Return (x, y) of the center of cell containing provided text 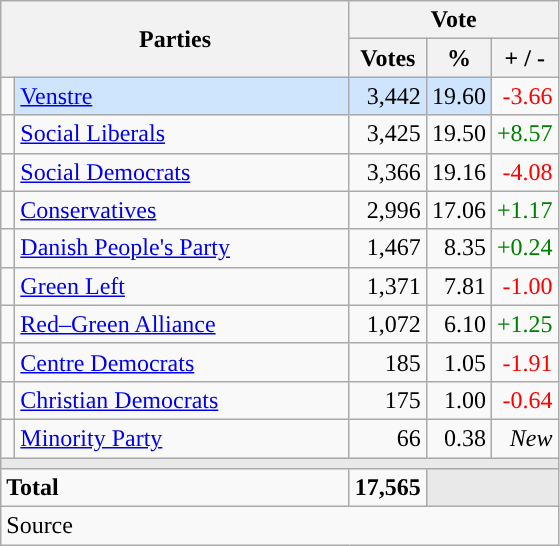
1,371 (388, 286)
Centre Democrats (182, 362)
+8.57 (524, 134)
17,565 (388, 488)
% (458, 58)
Venstre (182, 96)
Conservatives (182, 210)
Vote (454, 20)
+ / - (524, 58)
17.06 (458, 210)
Danish People's Party (182, 248)
Social Democrats (182, 172)
8.35 (458, 248)
185 (388, 362)
19.50 (458, 134)
Red–Green Alliance (182, 324)
175 (388, 400)
-4.08 (524, 172)
19.60 (458, 96)
Minority Party (182, 438)
-1.91 (524, 362)
7.81 (458, 286)
Green Left (182, 286)
3,425 (388, 134)
1.00 (458, 400)
+1.17 (524, 210)
+0.24 (524, 248)
Christian Democrats (182, 400)
3,442 (388, 96)
-3.66 (524, 96)
6.10 (458, 324)
66 (388, 438)
-0.64 (524, 400)
Parties (176, 39)
2,996 (388, 210)
Total (176, 488)
0.38 (458, 438)
New (524, 438)
19.16 (458, 172)
Source (280, 526)
3,366 (388, 172)
1.05 (458, 362)
Votes (388, 58)
1,072 (388, 324)
-1.00 (524, 286)
1,467 (388, 248)
+1.25 (524, 324)
Social Liberals (182, 134)
